Determine the [x, y] coordinate at the center of the cell enclosing the given text.  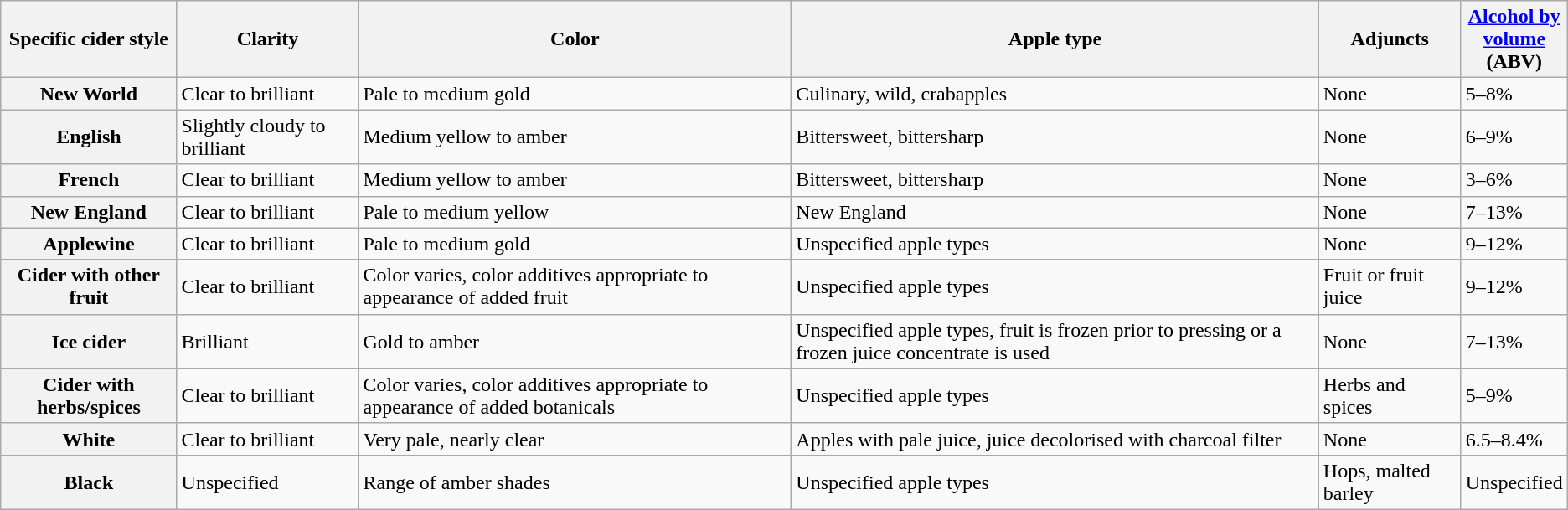
English [89, 137]
Slightly cloudy to brilliant [268, 137]
Cider with other fruit [89, 286]
3–6% [1514, 180]
Clarity [268, 39]
5–8% [1514, 94]
Hops, malted barley [1390, 482]
Apple type [1055, 39]
Brilliant [268, 342]
Color [575, 39]
Cider with herbs/spices [89, 395]
Apples with pale juice, juice decolorised with charcoal filter [1055, 439]
Color varies, color additives appropriate to appearance of added botanicals [575, 395]
Pale to medium yellow [575, 212]
5–9% [1514, 395]
Fruit or fruit juice [1390, 286]
Adjuncts [1390, 39]
New World [89, 94]
Very pale, nearly clear [575, 439]
Black [89, 482]
French [89, 180]
Herbs and spices [1390, 395]
Applewine [89, 244]
Gold to amber [575, 342]
Range of amber shades [575, 482]
Color varies, color additives appropriate to appearance of added fruit [575, 286]
Culinary, wild, crabapples [1055, 94]
White [89, 439]
Unspecified apple types, fruit is frozen prior to pressing or a frozen juice concentrate is used [1055, 342]
6–9% [1514, 137]
6.5–8.4% [1514, 439]
Ice cider [89, 342]
Alcohol byvolume(ABV) [1514, 39]
Specific cider style [89, 39]
